Capture the cell that displays the provided text and extract its [X, Y] central coordinate. 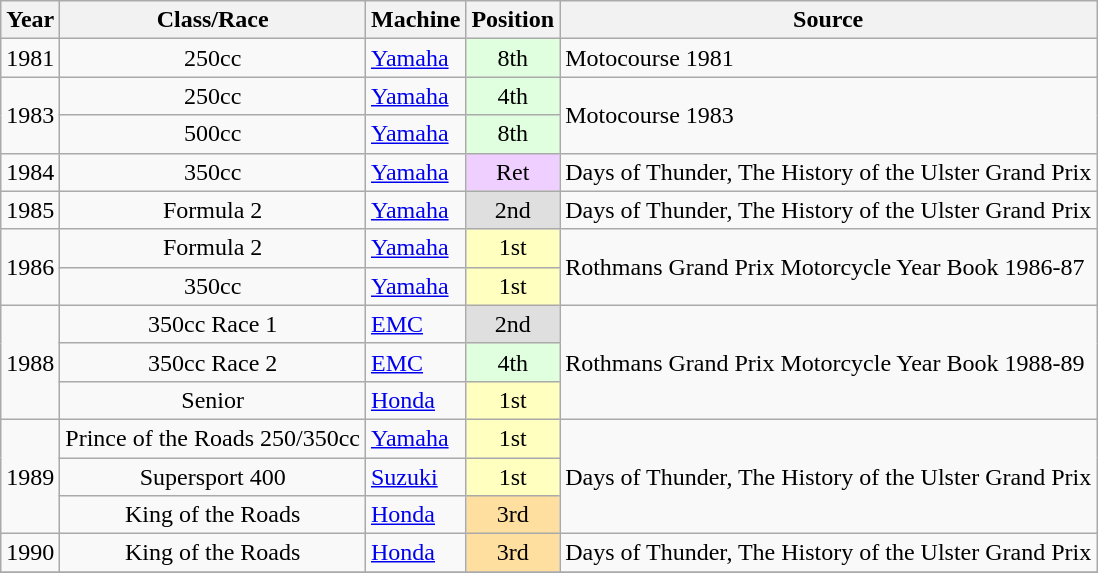
Rothmans Grand Prix Motorcycle Year Book 1986-87 [828, 267]
Source [828, 20]
Suzuki [415, 477]
Prince of the Roads 250/350cc [213, 438]
1981 [30, 58]
1986 [30, 267]
Senior [213, 400]
Machine [415, 20]
Motocourse 1983 [828, 115]
1990 [30, 553]
Year [30, 20]
1984 [30, 172]
Motocourse 1981 [828, 58]
350cc Race 2 [213, 362]
Supersport 400 [213, 477]
Ret [513, 172]
1983 [30, 115]
Class/Race [213, 20]
500cc [213, 134]
1988 [30, 362]
Rothmans Grand Prix Motorcycle Year Book 1988-89 [828, 362]
1989 [30, 476]
Position [513, 20]
350cc Race 1 [213, 324]
1985 [30, 210]
